From the cell containing the given text, extract its center point as (X, Y) coordinate. 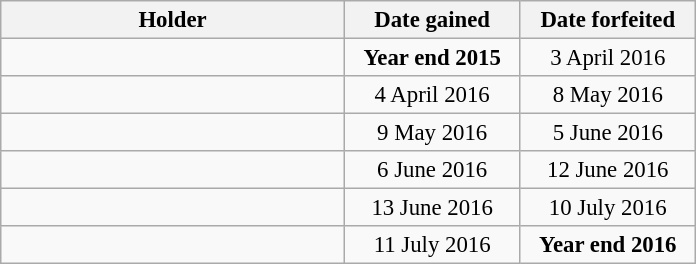
Date gained (432, 20)
12 June 2016 (608, 170)
Year end 2016 (608, 245)
Year end 2015 (432, 58)
9 May 2016 (432, 133)
8 May 2016 (608, 95)
11 July 2016 (432, 245)
Holder (173, 20)
4 April 2016 (432, 95)
3 April 2016 (608, 58)
Date forfeited (608, 20)
6 June 2016 (432, 170)
5 June 2016 (608, 133)
10 July 2016 (608, 208)
13 June 2016 (432, 208)
